Determine the [x, y] coordinate at the center of the cell enclosing the given text.  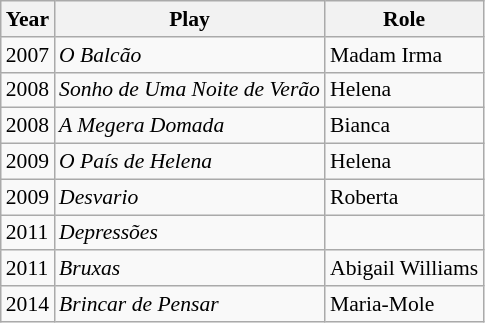
Sonho de Uma Noite de Verão [190, 90]
Madam Irma [404, 55]
Abigail Williams [404, 269]
Play [190, 19]
2014 [28, 304]
Role [404, 19]
Bianca [404, 126]
Desvario [190, 197]
2007 [28, 55]
Roberta [404, 197]
O Balcão [190, 55]
Brincar de Pensar [190, 304]
Year [28, 19]
Bruxas [190, 269]
O País de Helena [190, 162]
Depressões [190, 233]
A Megera Domada [190, 126]
Maria-Mole [404, 304]
